Search for the cell housing the specified text and yield its [x, y] center coordinate. 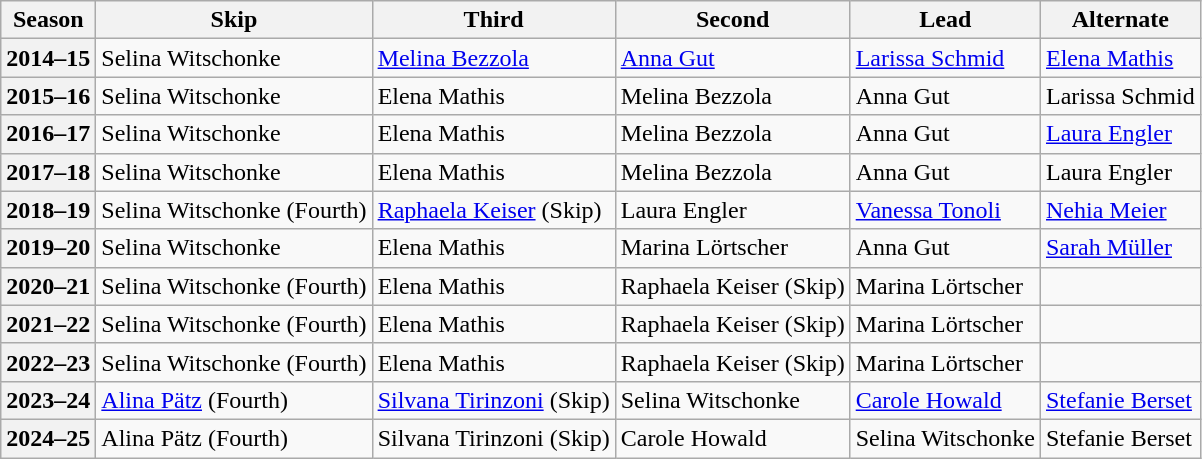
2015–16 [48, 96]
Lead [945, 20]
Skip [234, 20]
2024–25 [48, 438]
Alternate [1120, 20]
2019–20 [48, 248]
Third [494, 20]
2022–23 [48, 362]
2020–21 [48, 286]
Sarah Müller [1120, 248]
2017–18 [48, 172]
2018–19 [48, 210]
2014–15 [48, 58]
Nehia Meier [1120, 210]
Second [732, 20]
2016–17 [48, 134]
Season [48, 20]
2023–24 [48, 400]
2021–22 [48, 324]
Vanessa Tonoli [945, 210]
